Scan for the cell matching the given text and deliver its [x, y] coordinate at center. 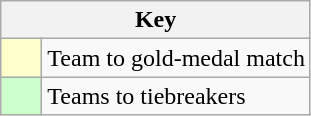
Team to gold-medal match [176, 58]
Teams to tiebreakers [176, 96]
Key [156, 20]
